Capture the cell that displays the provided text and extract its (X, Y) central coordinate. 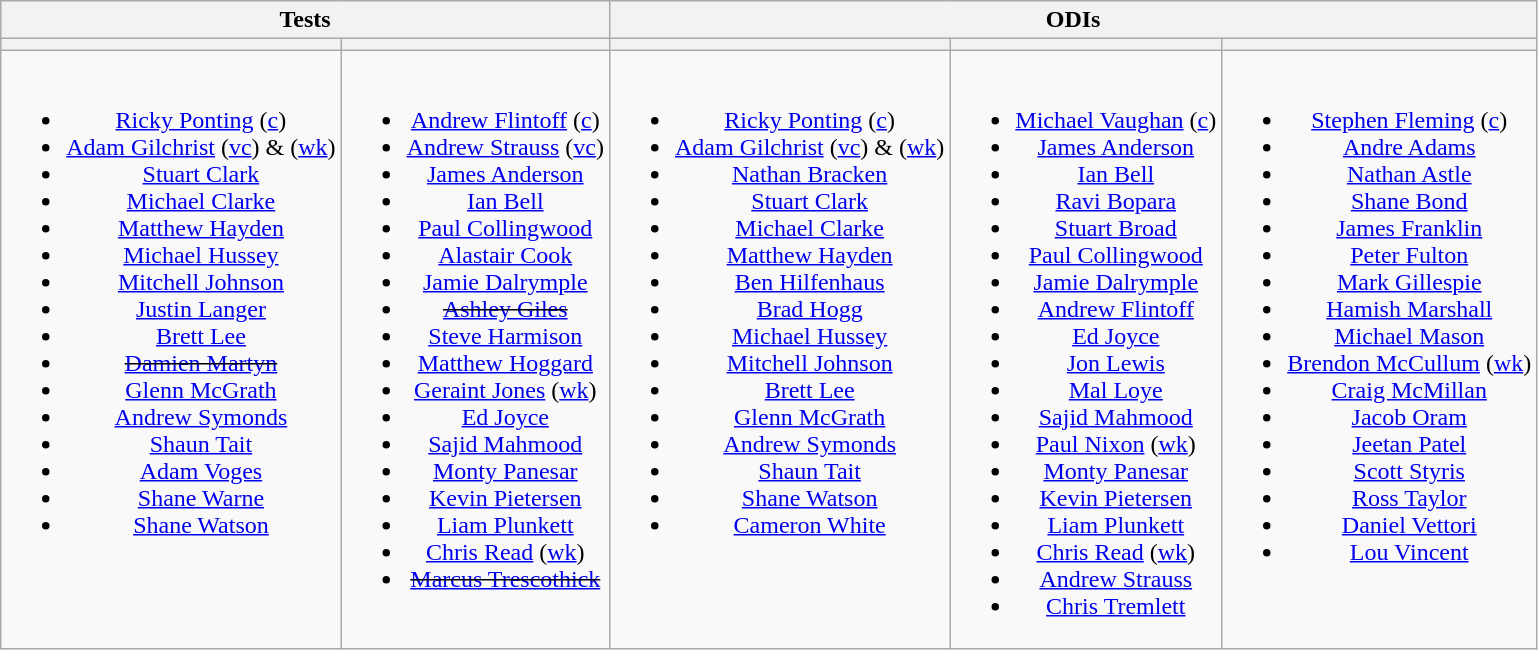
ODIs (1072, 20)
Tests (306, 20)
